Find where the given text appears and provide that cell's center as (X, Y) coordinate. 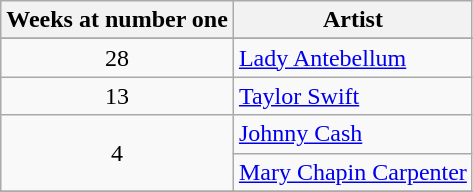
Johnny Cash (352, 134)
Lady Antebellum (352, 58)
Mary Chapin Carpenter (352, 172)
Taylor Swift (352, 96)
Artist (352, 20)
28 (118, 58)
Weeks at number one (118, 20)
4 (118, 153)
13 (118, 96)
